Provide the [X, Y] coordinate of the cell's center where the given text is located.  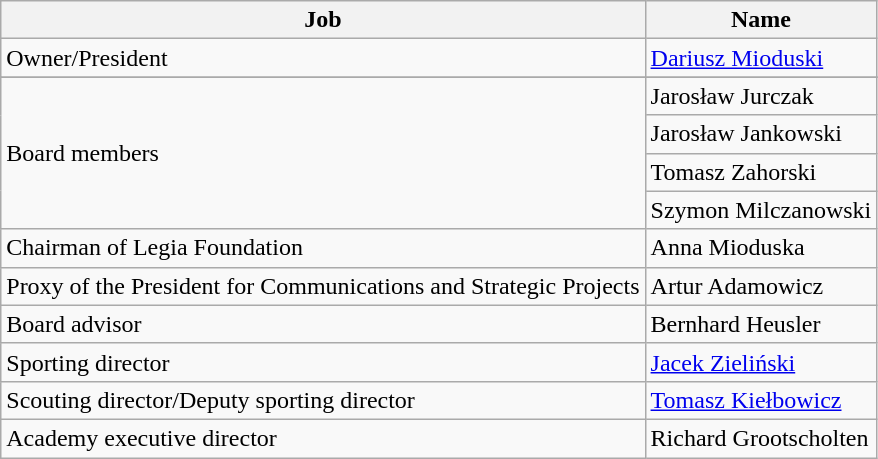
Sporting director [323, 362]
Job [323, 20]
Board members [323, 153]
Anna Mioduska [761, 248]
Tomasz Kiełbowicz [761, 400]
Bernhard Heusler [761, 324]
Board advisor [323, 324]
Szymon Milczanowski [761, 210]
Artur Adamowicz [761, 286]
Scouting director/Deputy sporting director [323, 400]
Name [761, 20]
Proxy of the President for Communications and Strategic Projects [323, 286]
Chairman of Legia Foundation [323, 248]
Jacek Zieliński [761, 362]
Richard Grootscholten [761, 438]
Tomasz Zahorski [761, 172]
Jarosław Jankowski [761, 134]
Owner/President [323, 58]
Dariusz Mioduski [761, 58]
Jarosław Jurczak [761, 96]
Academy executive director [323, 438]
